Return (x, y) of the center of cell containing provided text 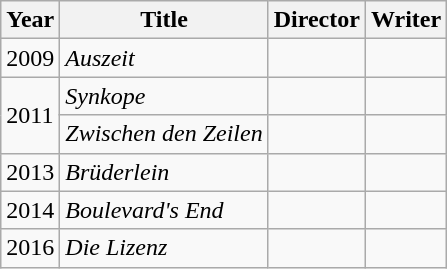
2011 (30, 115)
Die Lizenz (164, 248)
Writer (406, 20)
Auszeit (164, 58)
Director (316, 20)
Brüderlein (164, 172)
2014 (30, 210)
Zwischen den Zeilen (164, 134)
2009 (30, 58)
Year (30, 20)
Title (164, 20)
Synkope (164, 96)
Boulevard's End (164, 210)
2013 (30, 172)
2016 (30, 248)
